Locate the cell with the specified text and output its (X, Y) center coordinate. 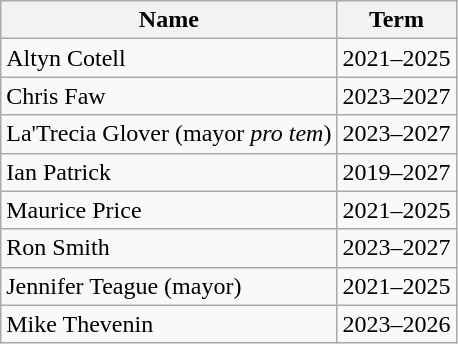
Name (169, 20)
Altyn Cotell (169, 58)
Term (396, 20)
Ron Smith (169, 248)
La'Trecia Glover (mayor pro tem) (169, 134)
Ian Patrick (169, 172)
Mike Thevenin (169, 324)
Chris Faw (169, 96)
Maurice Price (169, 210)
Jennifer Teague (mayor) (169, 286)
2019–2027 (396, 172)
2023–2026 (396, 324)
